Extract the (x, y) coordinate from the center of the cell holding the provided text.  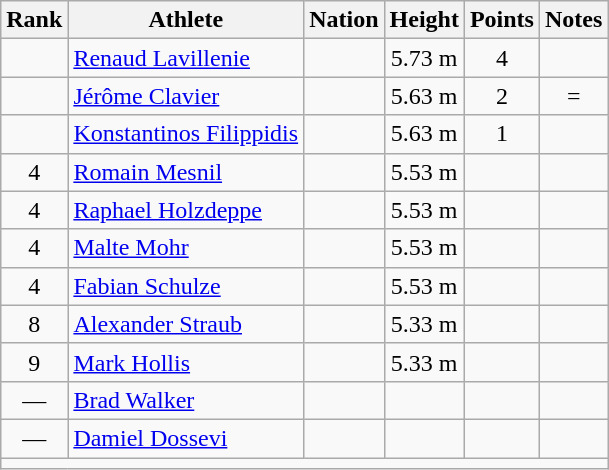
Malte Mohr (186, 248)
2 (502, 96)
Athlete (186, 20)
Konstantinos Filippidis (186, 134)
Brad Walker (186, 400)
Height (424, 20)
5.73 m (424, 58)
Alexander Straub (186, 324)
Mark Hollis (186, 362)
Damiel Dossevi (186, 438)
Romain Mesnil (186, 172)
8 (34, 324)
Points (502, 20)
Rank (34, 20)
= (573, 96)
Nation (344, 20)
9 (34, 362)
Jérôme Clavier (186, 96)
1 (502, 134)
Fabian Schulze (186, 286)
Renaud Lavillenie (186, 58)
Raphael Holzdeppe (186, 210)
Notes (573, 20)
